Determine the [x, y] coordinate at the center of the cell enclosing the given text.  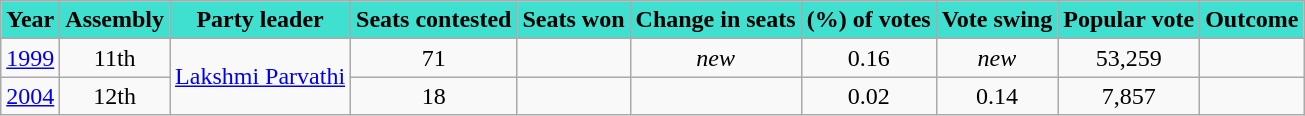
Lakshmi Parvathi [260, 77]
Popular vote [1129, 20]
Seats contested [434, 20]
7,857 [1129, 96]
Party leader [260, 20]
0.16 [868, 58]
18 [434, 96]
Outcome [1252, 20]
12th [115, 96]
1999 [30, 58]
Change in seats [716, 20]
Assembly [115, 20]
(%) of votes [868, 20]
71 [434, 58]
0.14 [997, 96]
Vote swing [997, 20]
2004 [30, 96]
0.02 [868, 96]
53,259 [1129, 58]
11th [115, 58]
Seats won [574, 20]
Year [30, 20]
